Find where the given text appears and provide that cell's center as [X, Y] coordinate. 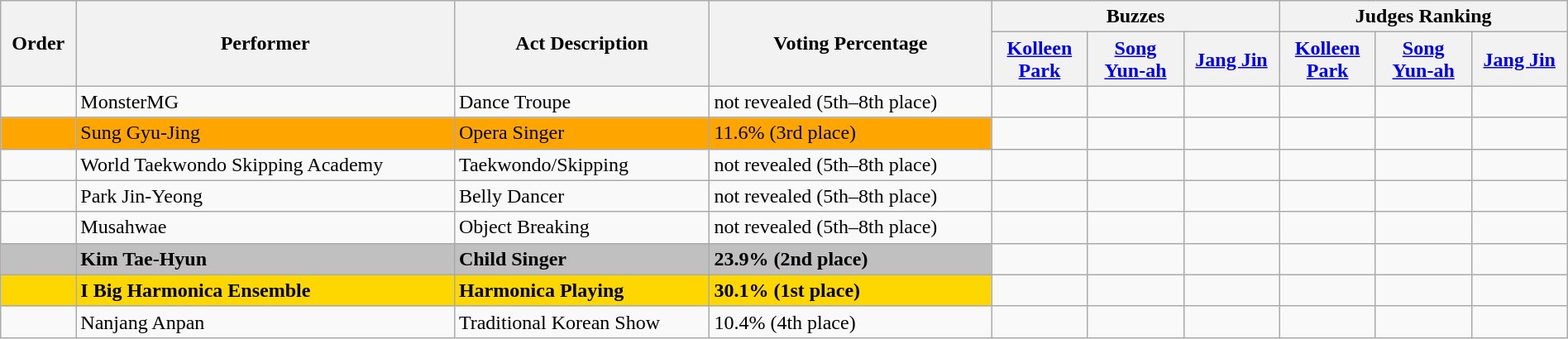
Order [38, 43]
Object Breaking [581, 227]
Performer [265, 43]
Judges Ranking [1423, 17]
11.6% (3rd place) [850, 133]
Harmonica Playing [581, 290]
Traditional Korean Show [581, 322]
Belly Dancer [581, 196]
30.1% (1st place) [850, 290]
Taekwondo/Skipping [581, 165]
MonsterMG [265, 102]
I Big Harmonica Ensemble [265, 290]
Musahwae [265, 227]
Sung Gyu-Jing [265, 133]
Dance Troupe [581, 102]
Buzzes [1135, 17]
Park Jin-Yeong [265, 196]
10.4% (4th place) [850, 322]
Opera Singer [581, 133]
Act Description [581, 43]
Nanjang Anpan [265, 322]
Child Singer [581, 259]
Voting Percentage [850, 43]
World Taekwondo Skipping Academy [265, 165]
Kim Tae-Hyun [265, 259]
23.9% (2nd place) [850, 259]
